For the text-containing cell, return its midpoint in (x, y) coordinate format. 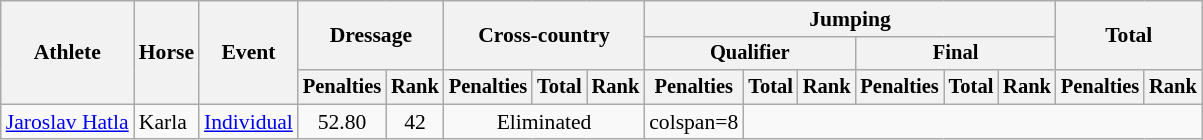
Horse (166, 52)
Final (955, 54)
Karla (166, 122)
Eliminated (544, 122)
colspan=8 (694, 122)
Event (248, 52)
Qualifier (750, 54)
Dressage (371, 36)
Individual (248, 122)
52.80 (342, 122)
Cross-country (544, 36)
Jaroslav Hatla (68, 122)
Jumping (850, 19)
42 (415, 122)
Athlete (68, 52)
